Identify which cell holds the provided text, then report its (x, y) central coordinate. 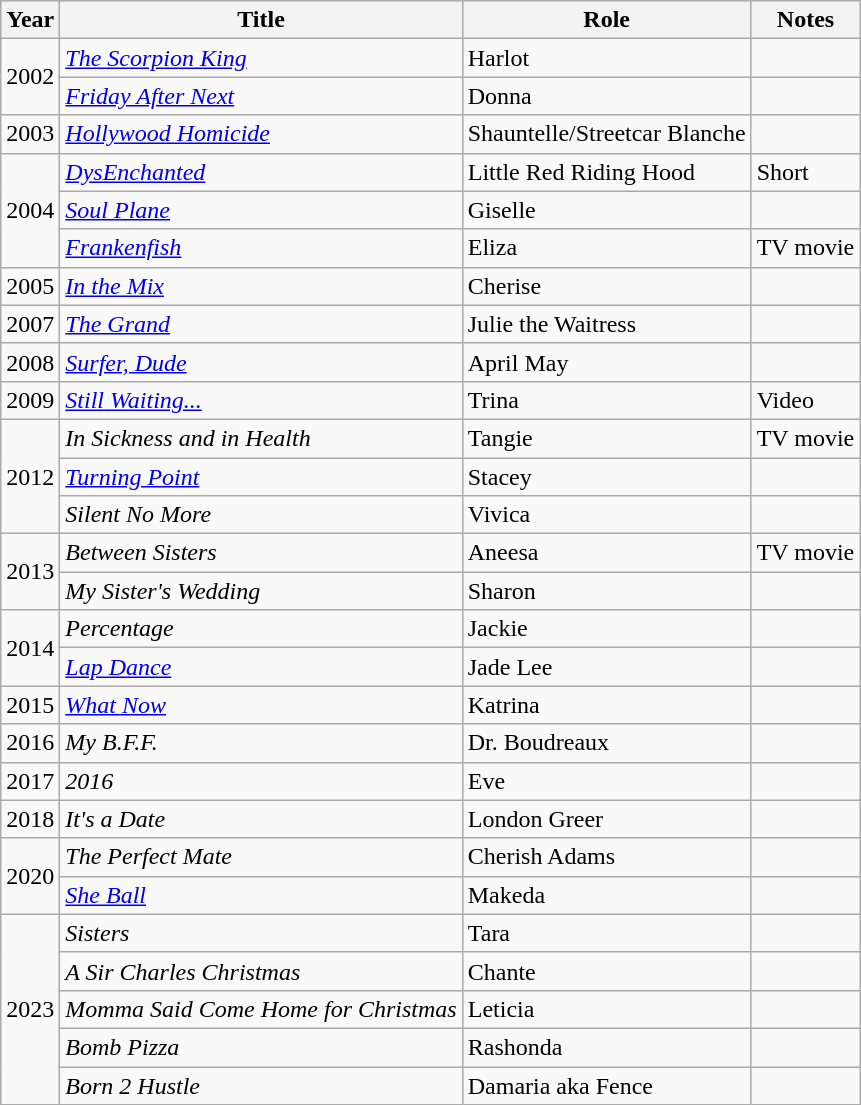
April May (606, 362)
My Sister's Wedding (261, 591)
2007 (30, 324)
2008 (30, 362)
London Greer (606, 819)
Momma Said Come Home for Christmas (261, 1009)
Lap Dance (261, 667)
In Sickness and in Health (261, 438)
Donna (606, 96)
2014 (30, 648)
Stacey (606, 477)
Chante (606, 971)
Title (261, 20)
Shauntelle/Streetcar Blanche (606, 134)
Year (30, 20)
Role (606, 20)
Harlot (606, 58)
Turning Point (261, 477)
Rashonda (606, 1047)
Julie the Waitress (606, 324)
2020 (30, 876)
Still Waiting... (261, 400)
The Perfect Mate (261, 857)
Notes (806, 20)
Katrina (606, 705)
Giselle (606, 210)
2018 (30, 819)
Jade Lee (606, 667)
The Grand (261, 324)
Leticia (606, 1009)
2013 (30, 572)
Little Red Riding Hood (606, 172)
Silent No More (261, 515)
The Scorpion King (261, 58)
Soul Plane (261, 210)
In the Mix (261, 286)
Video (806, 400)
It's a Date (261, 819)
Dr. Boudreaux (606, 743)
Vivica (606, 515)
Cherise (606, 286)
Sisters (261, 933)
What Now (261, 705)
Aneesa (606, 553)
Trina (606, 400)
Born 2 Hustle (261, 1085)
Damaria aka Fence (606, 1085)
My B.F.F. (261, 743)
Makeda (606, 895)
Tangie (606, 438)
Tara (606, 933)
2009 (30, 400)
Eve (606, 781)
2012 (30, 476)
She Ball (261, 895)
Percentage (261, 629)
DysEnchanted (261, 172)
Hollywood Homicide (261, 134)
A Sir Charles Christmas (261, 971)
Surfer, Dude (261, 362)
Cherish Adams (606, 857)
Frankenfish (261, 248)
Bomb Pizza (261, 1047)
Between Sisters (261, 553)
Sharon (606, 591)
2003 (30, 134)
2017 (30, 781)
Short (806, 172)
2004 (30, 210)
Jackie (606, 629)
2002 (30, 77)
2005 (30, 286)
Eliza (606, 248)
2015 (30, 705)
2023 (30, 1009)
Friday After Next (261, 96)
